Output the (X, Y) coordinate of the center of the cell containing the given text.  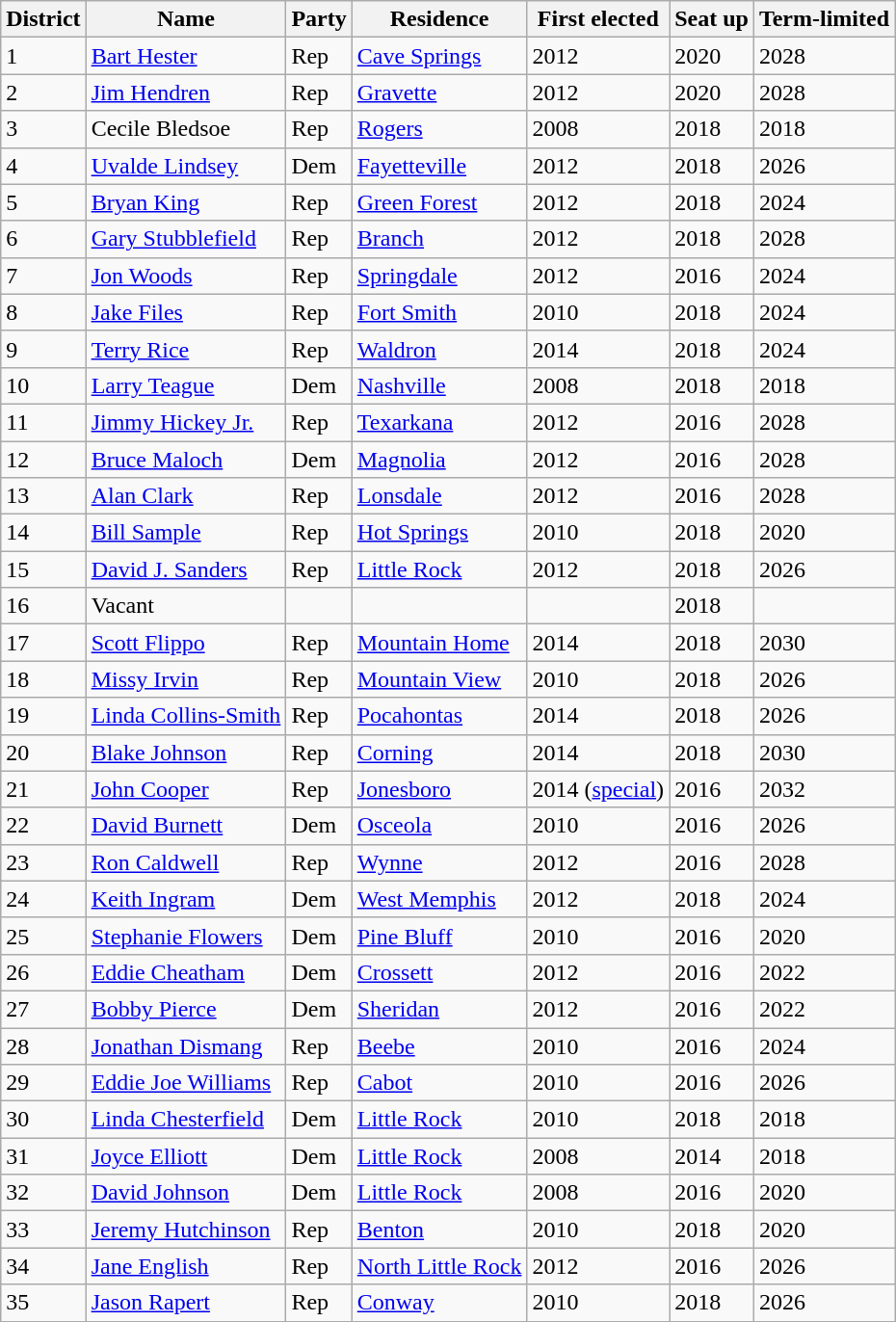
Linda Collins-Smith (186, 716)
5 (43, 202)
17 (43, 643)
Crossett (439, 972)
18 (43, 679)
North Little Rock (439, 1266)
Bruce Maloch (186, 460)
Benton (439, 1229)
13 (43, 496)
John Cooper (186, 789)
Fayetteville (439, 166)
Conway (439, 1303)
Cecile Bledsoe (186, 129)
31 (43, 1156)
Mountain View (439, 679)
25 (43, 936)
26 (43, 972)
4 (43, 166)
29 (43, 1083)
22 (43, 826)
Terry Rice (186, 349)
Corning (439, 753)
6 (43, 239)
Party (319, 19)
32 (43, 1193)
Vacant (186, 606)
19 (43, 716)
10 (43, 385)
Scott Flippo (186, 643)
Beebe (439, 1045)
Ron Caldwell (186, 862)
Residence (439, 19)
20 (43, 753)
Bryan King (186, 202)
Hot Springs (439, 533)
Jake Files (186, 312)
12 (43, 460)
21 (43, 789)
Magnolia (439, 460)
Jason Rapert (186, 1303)
Green Forest (439, 202)
Pine Bluff (439, 936)
Lonsdale (439, 496)
Seat up (712, 19)
First elected (598, 19)
Bobby Pierce (186, 1009)
Jonathan Dismang (186, 1045)
Keith Ingram (186, 899)
Larry Teague (186, 385)
Alan Clark (186, 496)
Nashville (439, 385)
23 (43, 862)
Jeremy Hutchinson (186, 1229)
Bill Sample (186, 533)
Jon Woods (186, 276)
Springdale (439, 276)
27 (43, 1009)
35 (43, 1303)
30 (43, 1120)
2014 (special) (598, 789)
Jane English (186, 1266)
Wynne (439, 862)
16 (43, 606)
2 (43, 93)
Jim Hendren (186, 93)
Name (186, 19)
Eddie Joe Williams (186, 1083)
District (43, 19)
Stephanie Flowers (186, 936)
Uvalde Lindsey (186, 166)
3 (43, 129)
14 (43, 533)
Rogers (439, 129)
34 (43, 1266)
Waldron (439, 349)
7 (43, 276)
Jonesboro (439, 789)
Branch (439, 239)
Blake Johnson (186, 753)
Gravette (439, 93)
Cave Springs (439, 56)
28 (43, 1045)
Cabot (439, 1083)
Bart Hester (186, 56)
11 (43, 422)
Osceola (439, 826)
Texarkana (439, 422)
15 (43, 569)
Mountain Home (439, 643)
33 (43, 1229)
Pocahontas (439, 716)
Joyce Elliott (186, 1156)
David Johnson (186, 1193)
Jimmy Hickey Jr. (186, 422)
Linda Chesterfield (186, 1120)
Gary Stubblefield (186, 239)
Sheridan (439, 1009)
24 (43, 899)
9 (43, 349)
8 (43, 312)
David Burnett (186, 826)
West Memphis (439, 899)
David J. Sanders (186, 569)
2032 (824, 789)
1 (43, 56)
Fort Smith (439, 312)
Term-limited (824, 19)
Eddie Cheatham (186, 972)
Missy Irvin (186, 679)
